Find where the given text appears and provide that cell's center as [X, Y] coordinate. 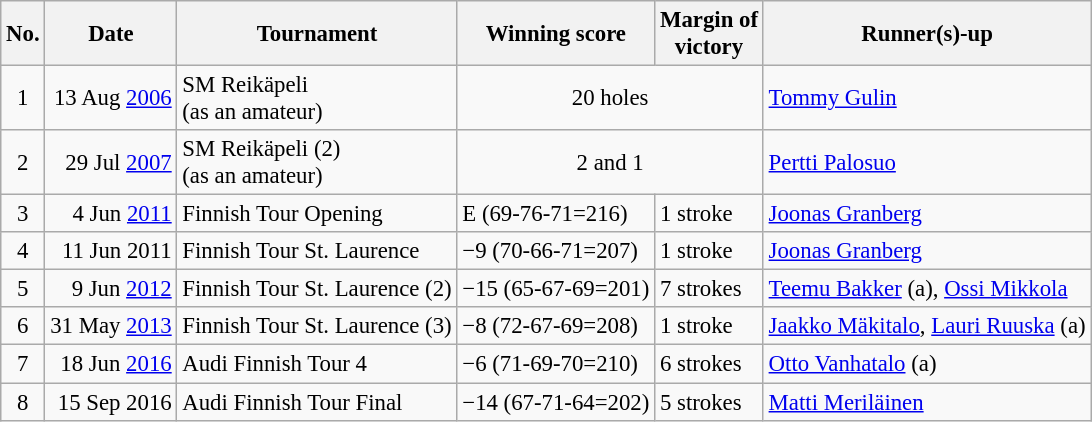
7 strokes [710, 289]
4 [23, 251]
Tommy Gulin [927, 98]
Pertti Palosuo [927, 162]
6 strokes [710, 364]
−6 (71-69-70=210) [556, 364]
E (69-76-71=216) [556, 214]
−8 (72-67-69=208) [556, 327]
15 Sep 2016 [111, 402]
Winning score [556, 34]
2 and 1 [610, 162]
Finnish Tour St. Laurence [317, 251]
29 Jul 2007 [111, 162]
Otto Vanhatalo (a) [927, 364]
5 [23, 289]
Finnish Tour Opening [317, 214]
−14 (67-71-64=202) [556, 402]
18 Jun 2016 [111, 364]
8 [23, 402]
2 [23, 162]
Tournament [317, 34]
31 May 2013 [111, 327]
Date [111, 34]
6 [23, 327]
20 holes [610, 98]
Audi Finnish Tour Final [317, 402]
Matti Meriläinen [927, 402]
SM Reikäpeli (2)(as an amateur) [317, 162]
Audi Finnish Tour 4 [317, 364]
Finnish Tour St. Laurence (3) [317, 327]
−9 (70-66-71=207) [556, 251]
Margin ofvictory [710, 34]
Finnish Tour St. Laurence (2) [317, 289]
5 strokes [710, 402]
SM Reikäpeli(as an amateur) [317, 98]
No. [23, 34]
4 Jun 2011 [111, 214]
Jaakko Mäkitalo, Lauri Ruuska (a) [927, 327]
7 [23, 364]
9 Jun 2012 [111, 289]
11 Jun 2011 [111, 251]
3 [23, 214]
Teemu Bakker (a), Ossi Mikkola [927, 289]
1 [23, 98]
−15 (65-67-69=201) [556, 289]
Runner(s)-up [927, 34]
13 Aug 2006 [111, 98]
